Search for the cell housing the specified text and yield its [X, Y] center coordinate. 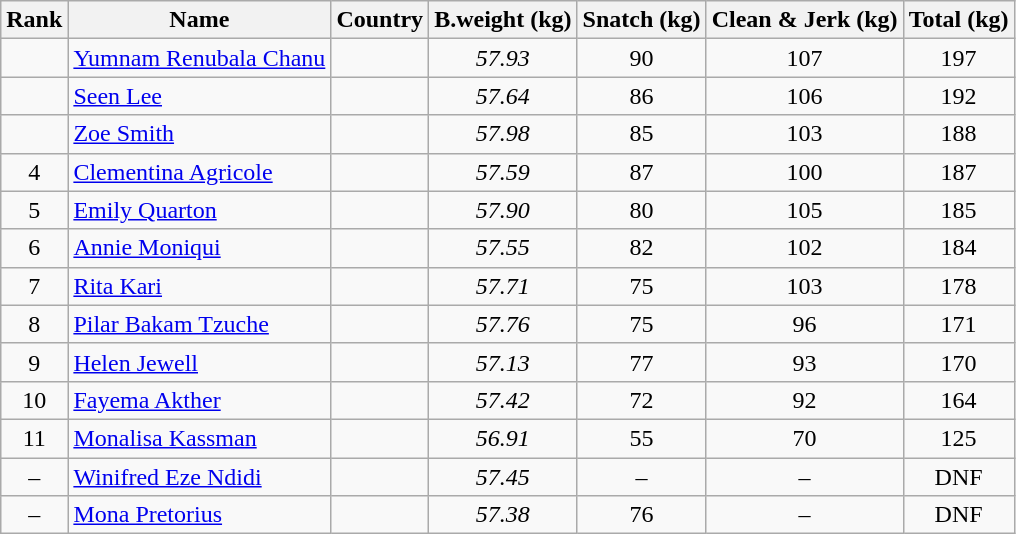
Clementina Agricole [200, 172]
57.93 [503, 58]
185 [958, 210]
6 [34, 248]
187 [958, 172]
92 [804, 400]
57.64 [503, 96]
Seen Lee [200, 96]
Snatch (kg) [642, 20]
Mona Pretorius [200, 515]
8 [34, 324]
Monalisa Kassman [200, 438]
57.98 [503, 134]
9 [34, 362]
82 [642, 248]
Winifred Eze Ndidi [200, 477]
164 [958, 400]
72 [642, 400]
87 [642, 172]
107 [804, 58]
96 [804, 324]
70 [804, 438]
170 [958, 362]
Yumnam Renubala Chanu [200, 58]
57.45 [503, 477]
5 [34, 210]
11 [34, 438]
57.76 [503, 324]
57.71 [503, 286]
197 [958, 58]
184 [958, 248]
4 [34, 172]
Fayema Akther [200, 400]
192 [958, 96]
Total (kg) [958, 20]
57.59 [503, 172]
57.38 [503, 515]
106 [804, 96]
57.90 [503, 210]
188 [958, 134]
Zoe Smith [200, 134]
56.91 [503, 438]
102 [804, 248]
B.weight (kg) [503, 20]
90 [642, 58]
Pilar Bakam Tzuche [200, 324]
85 [642, 134]
Emily Quarton [200, 210]
178 [958, 286]
Country [380, 20]
77 [642, 362]
57.42 [503, 400]
125 [958, 438]
Name [200, 20]
Annie Moniqui [200, 248]
7 [34, 286]
Clean & Jerk (kg) [804, 20]
Rank [34, 20]
57.13 [503, 362]
93 [804, 362]
55 [642, 438]
171 [958, 324]
76 [642, 515]
Rita Kari [200, 286]
105 [804, 210]
Helen Jewell [200, 362]
86 [642, 96]
100 [804, 172]
10 [34, 400]
80 [642, 210]
57.55 [503, 248]
